For the text-containing cell, return its midpoint in (x, y) coordinate format. 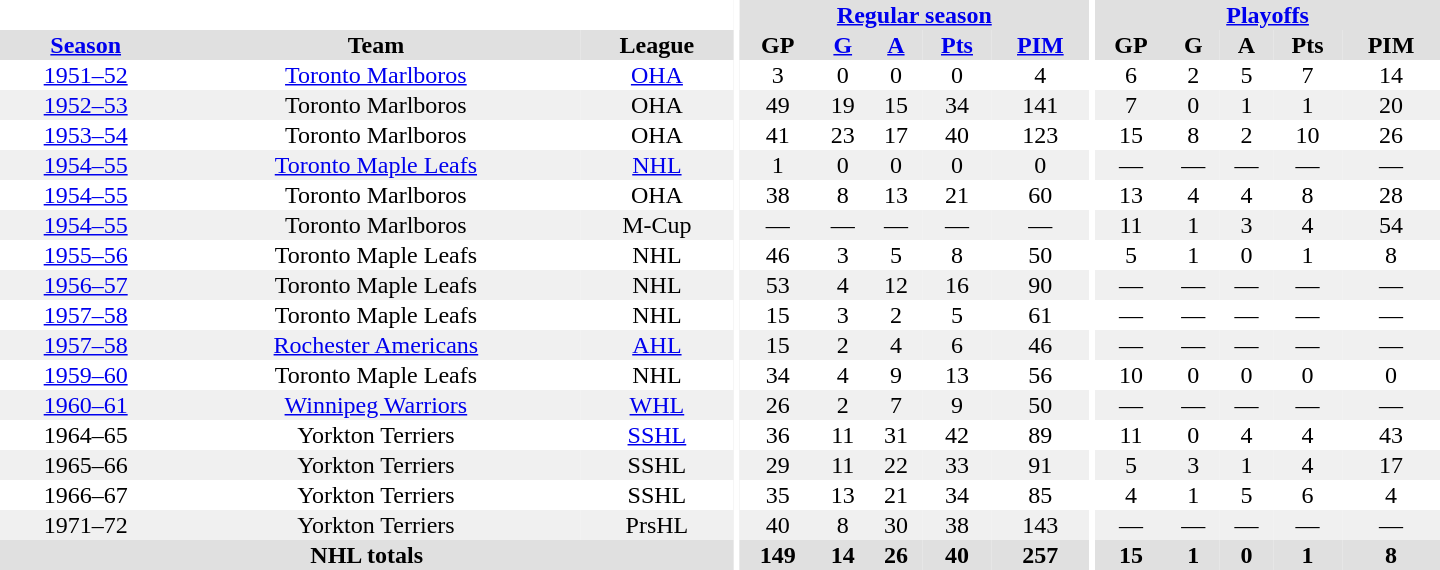
53 (778, 285)
35 (778, 495)
42 (956, 435)
89 (1040, 435)
54 (1391, 225)
AHL (656, 345)
28 (1391, 195)
257 (1040, 555)
36 (778, 435)
1955–56 (86, 255)
Playoffs (1268, 15)
49 (778, 105)
PrsHL (656, 525)
Team (376, 45)
1964–65 (86, 435)
1971–72 (86, 525)
149 (778, 555)
61 (1040, 315)
141 (1040, 105)
143 (1040, 525)
Rochester Americans (376, 345)
1952–53 (86, 105)
1965–66 (86, 465)
31 (896, 435)
56 (1040, 375)
30 (896, 525)
Regular season (914, 15)
85 (1040, 495)
91 (1040, 465)
League (656, 45)
1966–67 (86, 495)
20 (1391, 105)
1951–52 (86, 75)
1960–61 (86, 405)
NHL totals (366, 555)
41 (778, 135)
33 (956, 465)
Season (86, 45)
29 (778, 465)
1956–57 (86, 285)
1959–60 (86, 375)
M-Cup (656, 225)
22 (896, 465)
12 (896, 285)
43 (1391, 435)
16 (956, 285)
60 (1040, 195)
1953–54 (86, 135)
19 (842, 105)
23 (842, 135)
90 (1040, 285)
123 (1040, 135)
WHL (656, 405)
Winnipeg Warriors (376, 405)
